For the text-containing cell, return its midpoint in (x, y) coordinate format. 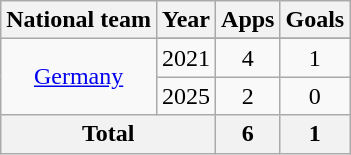
Germany (79, 77)
2 (248, 96)
6 (248, 134)
Year (186, 20)
Goals (315, 20)
National team (79, 20)
4 (248, 58)
0 (315, 96)
2025 (186, 96)
Total (108, 134)
2021 (186, 58)
Apps (248, 20)
